Find where the given text appears and provide that cell's center as (X, Y) coordinate. 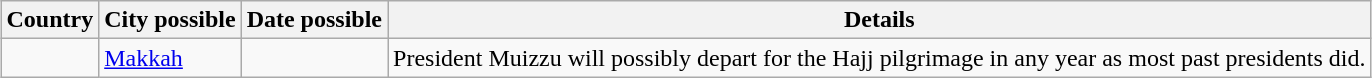
President Muizzu will possibly depart for the Hajj pilgrimage in any year as most past presidents did. (880, 58)
Date possible (314, 20)
City possible (170, 20)
Country (50, 20)
Details (880, 20)
Makkah (170, 58)
